Capture the cell that displays the provided text and extract its [X, Y] central coordinate. 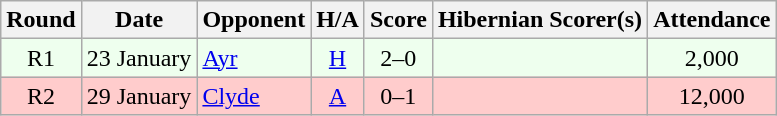
2–0 [398, 58]
R1 [41, 58]
Round [41, 20]
0–1 [398, 96]
H/A [338, 20]
2,000 [712, 58]
Attendance [712, 20]
23 January [139, 58]
12,000 [712, 96]
Score [398, 20]
Date [139, 20]
Clyde [254, 96]
A [338, 96]
Hibernian Scorer(s) [540, 20]
Opponent [254, 20]
H [338, 58]
29 January [139, 96]
R2 [41, 96]
Ayr [254, 58]
